Detect which cell encompasses the target text, then output its [x, y] center coordinate. 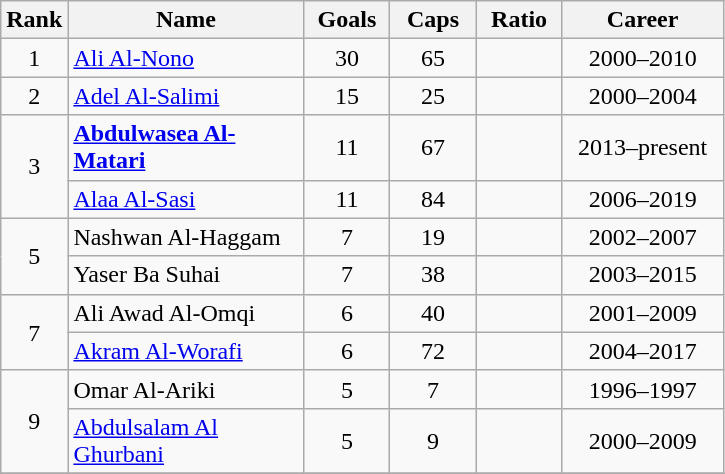
25 [433, 96]
65 [433, 58]
30 [347, 58]
Alaa Al-Sasi [186, 199]
Goals [347, 20]
2000–2004 [642, 96]
Rank [34, 20]
Ali Al-Nono [186, 58]
Career [642, 20]
15 [347, 96]
1 [34, 58]
2 [34, 96]
84 [433, 199]
72 [433, 351]
2001–2009 [642, 313]
Caps [433, 20]
2002–2007 [642, 237]
40 [433, 313]
2004–2017 [642, 351]
Ratio [519, 20]
Omar Al-Ariki [186, 389]
Abdulsalam Al Ghurbani [186, 440]
38 [433, 275]
2000–2009 [642, 440]
2013–present [642, 148]
Ali Awad Al-Omqi [186, 313]
2000–2010 [642, 58]
3 [34, 166]
Abdulwasea Al-Matari [186, 148]
19 [433, 237]
Name [186, 20]
1996–1997 [642, 389]
Akram Al-Worafi [186, 351]
Nashwan Al-Haggam [186, 237]
2003–2015 [642, 275]
67 [433, 148]
Yaser Ba Suhai [186, 275]
2006–2019 [642, 199]
Adel Al-Salimi [186, 96]
